Output the (x, y) coordinate of the center of the cell containing the given text.  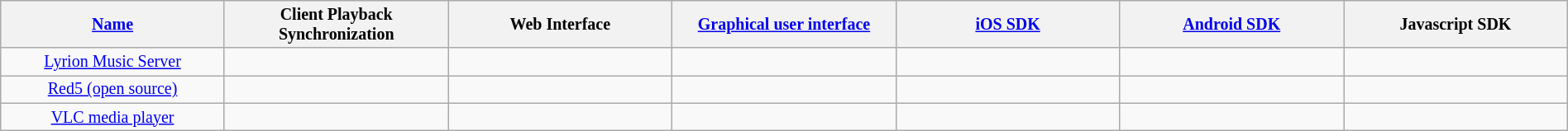
Client Playback Synchronization (336, 25)
Name (112, 25)
Lyrion Music Server (112, 63)
iOS SDK (1007, 25)
Web Interface (561, 25)
Javascript SDK (1456, 25)
Graphical user interface (784, 25)
Red5 (open source) (112, 89)
Android SDK (1232, 25)
VLC media player (112, 117)
